Search for the cell housing the specified text and yield its (x, y) center coordinate. 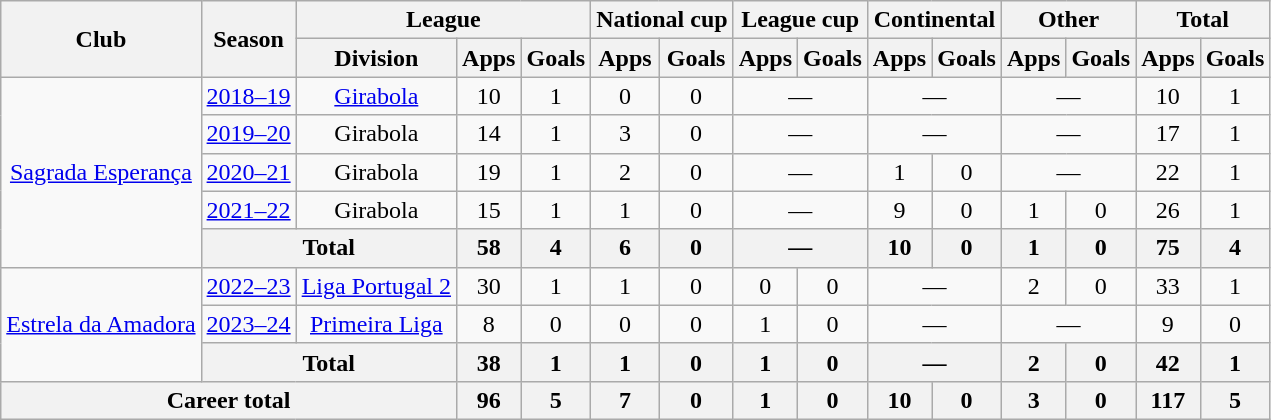
2021–22 (248, 210)
Continental (934, 20)
7 (625, 400)
League (444, 20)
14 (489, 134)
Season (248, 39)
6 (625, 248)
Division (376, 58)
15 (489, 210)
National cup (662, 20)
22 (1168, 172)
42 (1168, 362)
Career total (229, 400)
2022–23 (248, 286)
33 (1168, 286)
Sagrada Esperança (101, 172)
Estrela da Amadora (101, 324)
75 (1168, 248)
17 (1168, 134)
Primeira Liga (376, 324)
26 (1168, 210)
38 (489, 362)
Liga Portugal 2 (376, 286)
19 (489, 172)
2018–19 (248, 96)
Other (1068, 20)
League cup (800, 20)
30 (489, 286)
2023–24 (248, 324)
117 (1168, 400)
8 (489, 324)
2020–21 (248, 172)
58 (489, 248)
2019–20 (248, 134)
Club (101, 39)
96 (489, 400)
